Detect which cell encompasses the target text, then output its [X, Y] center coordinate. 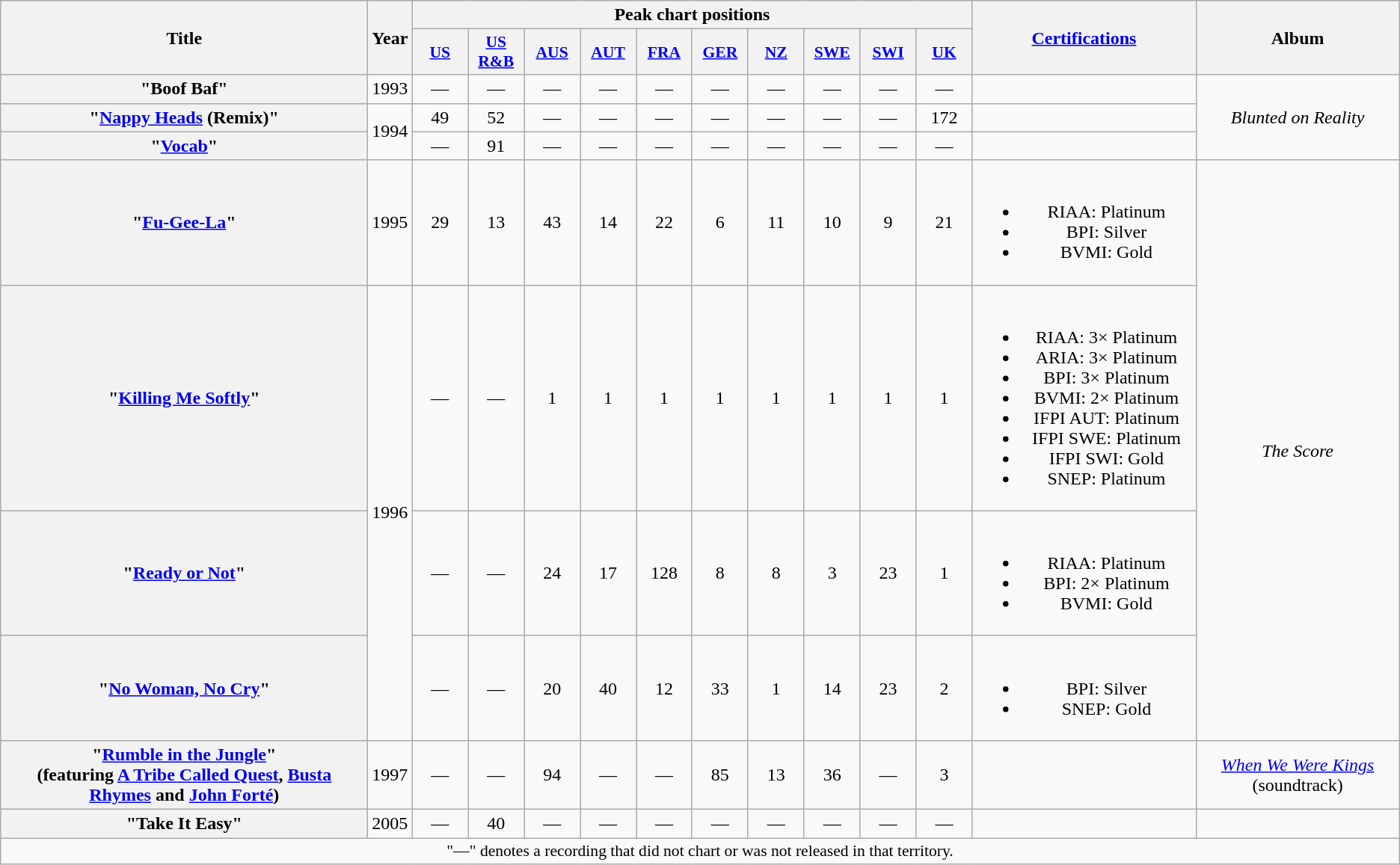
Peak chart positions [693, 15]
RIAA: 3× PlatinumARIA: 3× PlatinumBPI: 3× PlatinumBVMI: 2× PlatinumIFPI AUT: PlatinumIFPI SWE: PlatinumIFPI SWI: GoldSNEP: Platinum [1084, 398]
94 [552, 775]
36 [832, 775]
"Fu-Gee-La" [184, 223]
1996 [390, 513]
AUS [552, 52]
17 [609, 573]
"Killing Me Softly" [184, 398]
"Vocab" [184, 146]
Album [1298, 37]
Blunted on Reality [1298, 117]
12 [664, 688]
2005 [390, 823]
43 [552, 223]
"Rumble in the Jungle"(featuring A Tribe Called Quest, Busta Rhymes and John Forté) [184, 775]
20 [552, 688]
RIAA: PlatinumBPI: 2× PlatinumBVMI: Gold [1084, 573]
Title [184, 37]
"Boof Baf" [184, 89]
"—" denotes a recording that did not chart or was not released in that territory. [700, 851]
RIAA: PlatinumBPI: SilverBVMI: Gold [1084, 223]
The Score [1298, 450]
US [440, 52]
SWE [832, 52]
"No Woman, No Cry" [184, 688]
Certifications [1084, 37]
29 [440, 223]
128 [664, 573]
91 [497, 146]
GER [719, 52]
49 [440, 117]
1997 [390, 775]
FRA [664, 52]
33 [719, 688]
1994 [390, 132]
172 [944, 117]
24 [552, 573]
9 [888, 223]
NZ [776, 52]
"Take It Easy" [184, 823]
1993 [390, 89]
2 [944, 688]
BPI: SilverSNEP: Gold [1084, 688]
52 [497, 117]
UK [944, 52]
85 [719, 775]
21 [944, 223]
When We Were Kings (soundtrack) [1298, 775]
6 [719, 223]
"Nappy Heads (Remix)" [184, 117]
1995 [390, 223]
"Ready or Not" [184, 573]
10 [832, 223]
SWI [888, 52]
11 [776, 223]
Year [390, 37]
USR&B [497, 52]
22 [664, 223]
AUT [609, 52]
